Determine the (x, y) coordinate at the center of the cell enclosing the given text.  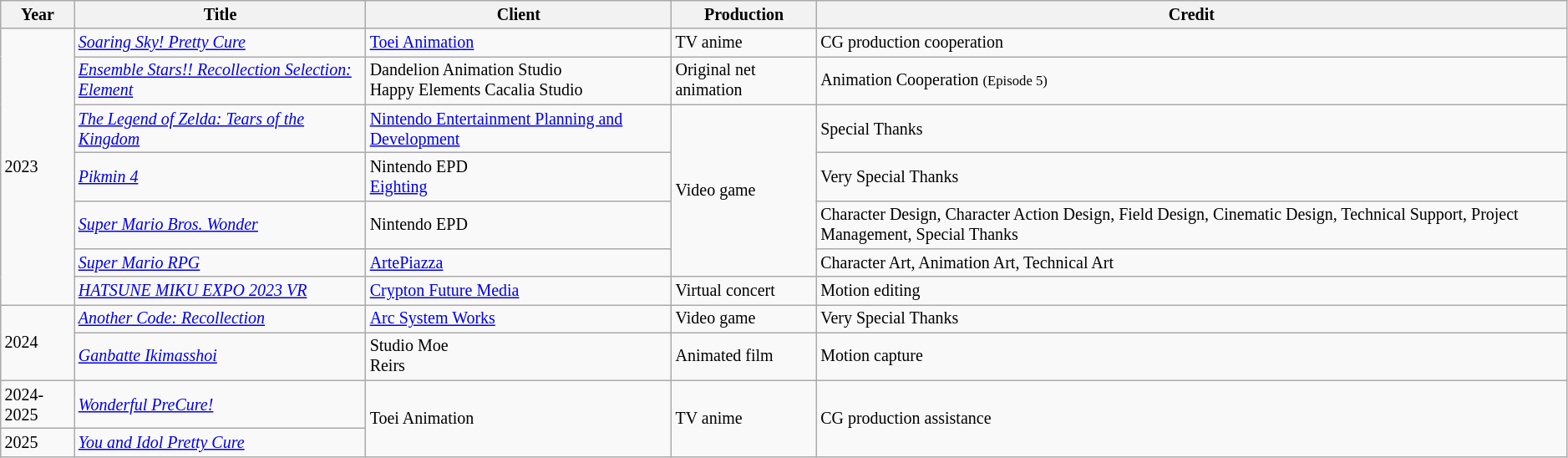
2024 (38, 343)
Animated film (744, 356)
ArtePiazza (519, 262)
Wonderful PreCure! (221, 405)
Year (38, 15)
Super Mario RPG (221, 262)
Studio MoeReirs (519, 356)
Arc System Works (519, 319)
Crypton Future Media (519, 291)
Nintendo Entertainment Planning and Development (519, 129)
2024-2025 (38, 405)
Motion capture (1191, 356)
2025 (38, 443)
Soaring Sky! Pretty Cure (221, 43)
2023 (38, 167)
Special Thanks (1191, 129)
The Legend of Zelda: Tears of the Kingdom (221, 129)
Original net animation (744, 80)
Virtual concert (744, 291)
Animation Cooperation (Episode 5) (1191, 80)
Motion editing (1191, 291)
Nintendo EPDEighting (519, 177)
Dandelion Animation StudioHappy Elements Cacalia Studio (519, 80)
Title (221, 15)
Super Mario Bros. Wonder (221, 224)
HATSUNE MIKU EXPO 2023 VR (221, 291)
Ensemble Stars!! Recollection Selection: Element (221, 80)
CG production cooperation (1191, 43)
Pikmin 4 (221, 177)
Character Design, Character Action Design, Field Design, Cinematic Design, Technical Support, Project Management, Special Thanks (1191, 224)
Client (519, 15)
Credit (1191, 15)
Another Code: Recollection (221, 319)
CG production assistance (1191, 420)
Ganbatte Ikimasshoi (221, 356)
Nintendo EPD (519, 224)
Production (744, 15)
You and Idol Pretty Cure (221, 443)
Character Art, Animation Art, Technical Art (1191, 262)
